Capture the cell that displays the provided text and extract its [x, y] central coordinate. 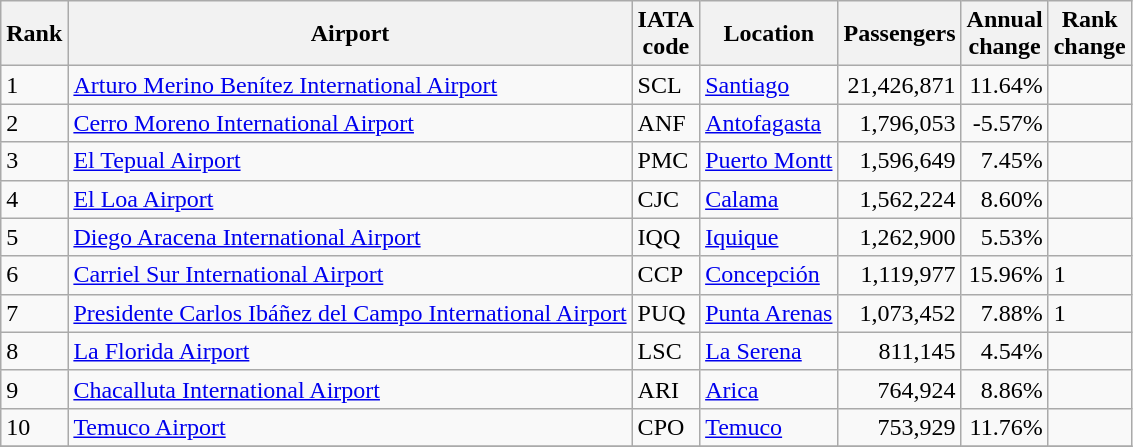
LSC [666, 351]
11.64% [1004, 85]
Calama [769, 199]
5.53% [1004, 237]
Punta Arenas [769, 313]
-5.57% [1004, 123]
7.88% [1004, 313]
El Loa Airport [350, 199]
1,796,053 [900, 123]
Annualchange [1004, 34]
IQQ [666, 237]
1,119,977 [900, 275]
Antofagasta [769, 123]
9 [34, 389]
Temuco [769, 427]
PUQ [666, 313]
7 [34, 313]
ANF [666, 123]
Iquique [769, 237]
811,145 [900, 351]
Temuco Airport [350, 427]
1,596,649 [900, 161]
Concepción [769, 275]
Presidente Carlos Ibáñez del Campo International Airport [350, 313]
8.86% [1004, 389]
11.76% [1004, 427]
IATAcode [666, 34]
3 [34, 161]
7.45% [1004, 161]
Santiago [769, 85]
Diego Aracena International Airport [350, 237]
ARI [666, 389]
1,262,900 [900, 237]
SCL [666, 85]
1,562,224 [900, 199]
21,426,871 [900, 85]
CCP [666, 275]
CPO [666, 427]
El Tepual Airport [350, 161]
PMC [666, 161]
753,929 [900, 427]
15.96% [1004, 275]
2 [34, 123]
Rank [34, 34]
10 [34, 427]
Cerro Moreno International Airport [350, 123]
8 [34, 351]
4 [34, 199]
Carriel Sur International Airport [350, 275]
Passengers [900, 34]
Puerto Montt [769, 161]
6 [34, 275]
5 [34, 237]
Arica [769, 389]
Rankchange [1090, 34]
Location [769, 34]
Chacalluta International Airport [350, 389]
Arturo Merino Benítez International Airport [350, 85]
1,073,452 [900, 313]
764,924 [900, 389]
4.54% [1004, 351]
8.60% [1004, 199]
La Florida Airport [350, 351]
Airport [350, 34]
La Serena [769, 351]
CJC [666, 199]
